Return (x, y) of the center of cell containing provided text 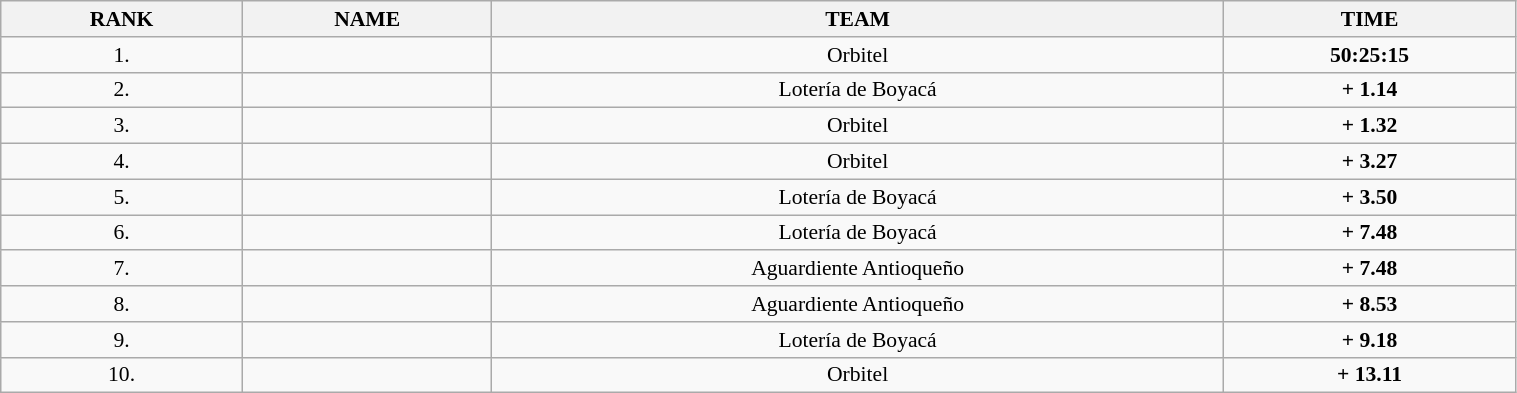
+ 1.14 (1370, 90)
7. (122, 269)
50:25:15 (1370, 55)
3. (122, 126)
NAME (367, 19)
RANK (122, 19)
9. (122, 340)
+ 9.18 (1370, 340)
+ 3.50 (1370, 197)
+ 8.53 (1370, 304)
+ 13.11 (1370, 375)
6. (122, 233)
+ 3.27 (1370, 162)
4. (122, 162)
1. (122, 55)
+ 1.32 (1370, 126)
2. (122, 90)
8. (122, 304)
TEAM (858, 19)
TIME (1370, 19)
5. (122, 197)
10. (122, 375)
